Locate the cell with the specified text and output its (x, y) center coordinate. 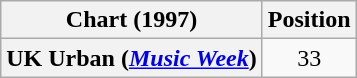
UK Urban (Music Week) (132, 58)
Position (309, 20)
Chart (1997) (132, 20)
33 (309, 58)
